Find where the given text appears and provide that cell's center as (X, Y) coordinate. 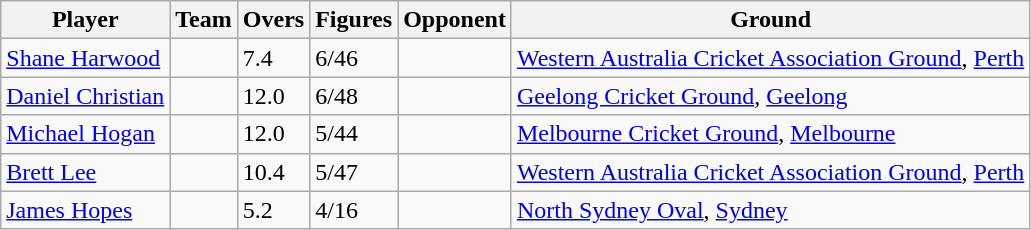
North Sydney Oval, Sydney (770, 210)
Figures (354, 20)
6/46 (354, 58)
Geelong Cricket Ground, Geelong (770, 96)
Shane Harwood (86, 58)
7.4 (273, 58)
Player (86, 20)
5/44 (354, 134)
Daniel Christian (86, 96)
James Hopes (86, 210)
6/48 (354, 96)
Opponent (455, 20)
Ground (770, 20)
Brett Lee (86, 172)
Michael Hogan (86, 134)
Overs (273, 20)
Melbourne Cricket Ground, Melbourne (770, 134)
10.4 (273, 172)
5/47 (354, 172)
Team (204, 20)
5.2 (273, 210)
4/16 (354, 210)
